Provide the (X, Y) coordinate of the cell's center where the given text is located.  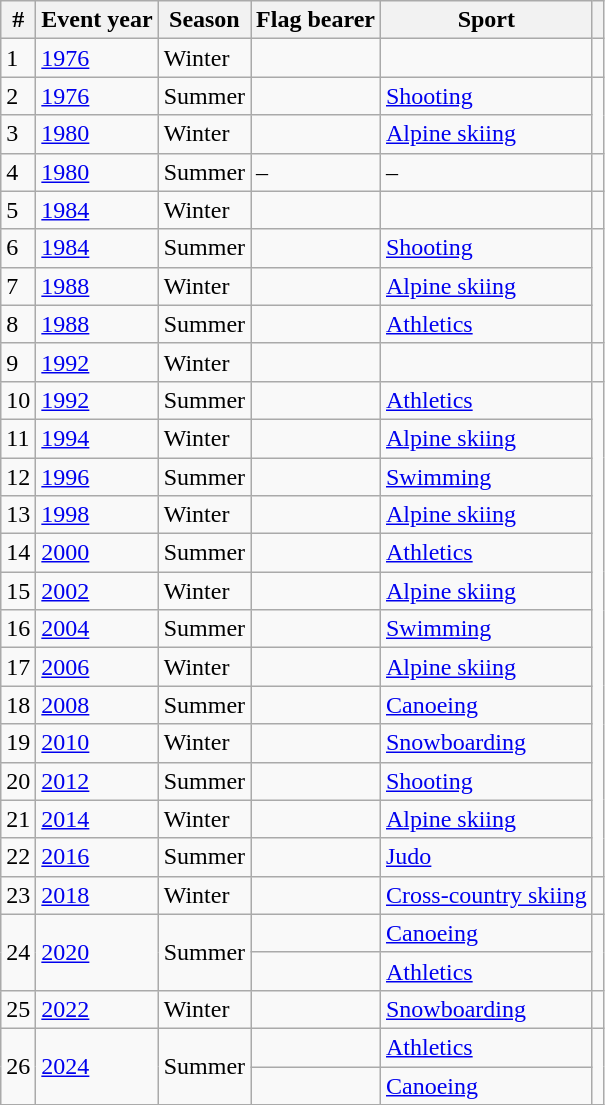
3 (18, 134)
2018 (97, 895)
10 (18, 400)
1998 (97, 515)
19 (18, 743)
Sport (486, 20)
21 (18, 819)
8 (18, 324)
Event year (97, 20)
2004 (97, 629)
2 (18, 96)
6 (18, 248)
2022 (97, 1009)
25 (18, 1009)
11 (18, 438)
17 (18, 667)
14 (18, 553)
2020 (97, 952)
2016 (97, 857)
Flag bearer (316, 20)
2002 (97, 591)
1994 (97, 438)
9 (18, 362)
2012 (97, 781)
18 (18, 705)
7 (18, 286)
2008 (97, 705)
Cross-country skiing (486, 895)
1996 (97, 477)
12 (18, 477)
2024 (97, 1066)
16 (18, 629)
15 (18, 591)
Season (204, 20)
2000 (97, 553)
26 (18, 1066)
5 (18, 210)
2010 (97, 743)
Judo (486, 857)
1 (18, 58)
2006 (97, 667)
20 (18, 781)
4 (18, 172)
24 (18, 952)
2014 (97, 819)
# (18, 20)
22 (18, 857)
23 (18, 895)
13 (18, 515)
